Search for the cell housing the specified text and yield its (X, Y) center coordinate. 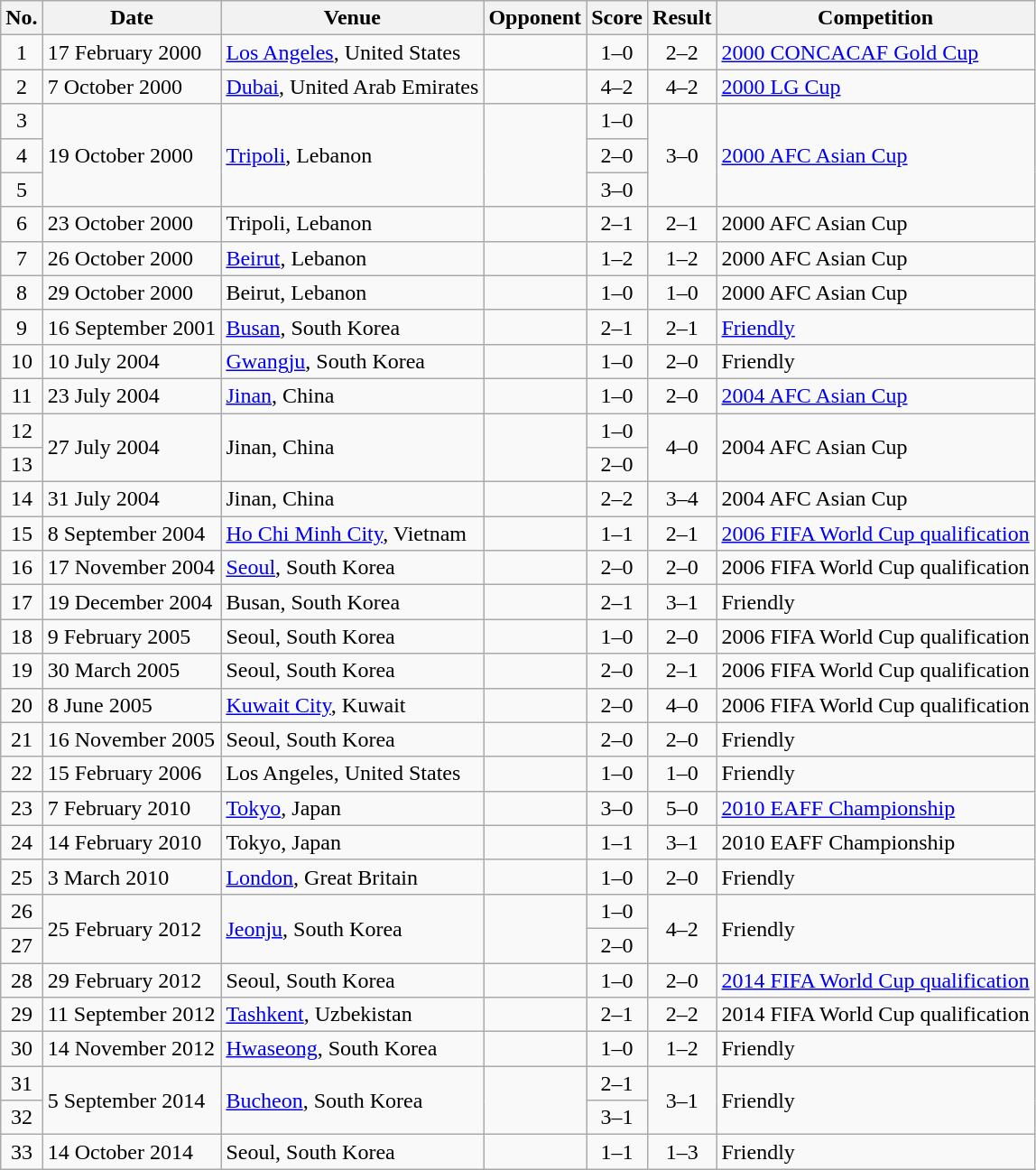
10 (22, 361)
14 October 2014 (132, 1152)
23 July 2004 (132, 395)
21 (22, 739)
11 (22, 395)
30 (22, 1049)
28 (22, 980)
Kuwait City, Kuwait (352, 705)
Gwangju, South Korea (352, 361)
No. (22, 18)
11 September 2012 (132, 1015)
5 September 2014 (132, 1100)
7 February 2010 (132, 808)
16 September 2001 (132, 327)
13 (22, 465)
8 September 2004 (132, 534)
20 (22, 705)
5–0 (682, 808)
8 (22, 292)
7 October 2000 (132, 87)
5 (22, 190)
15 February 2006 (132, 774)
Venue (352, 18)
Score (617, 18)
1–3 (682, 1152)
23 (22, 808)
17 (22, 602)
16 (22, 568)
Opponent (535, 18)
2000 CONCACAF Gold Cup (875, 52)
Jeonju, South Korea (352, 928)
27 July 2004 (132, 448)
14 February 2010 (132, 842)
33 (22, 1152)
3–4 (682, 499)
Tashkent, Uzbekistan (352, 1015)
15 (22, 534)
Bucheon, South Korea (352, 1100)
9 February 2005 (132, 636)
8 June 2005 (132, 705)
12 (22, 431)
2000 LG Cup (875, 87)
17 November 2004 (132, 568)
26 (22, 911)
6 (22, 224)
7 (22, 258)
27 (22, 945)
3 (22, 121)
Competition (875, 18)
2 (22, 87)
32 (22, 1118)
19 December 2004 (132, 602)
31 July 2004 (132, 499)
19 October 2000 (132, 155)
19 (22, 671)
14 (22, 499)
23 October 2000 (132, 224)
22 (22, 774)
25 February 2012 (132, 928)
10 July 2004 (132, 361)
17 February 2000 (132, 52)
29 February 2012 (132, 980)
Ho Chi Minh City, Vietnam (352, 534)
24 (22, 842)
4 (22, 155)
Dubai, United Arab Emirates (352, 87)
26 October 2000 (132, 258)
29 October 2000 (132, 292)
16 November 2005 (132, 739)
3 March 2010 (132, 877)
31 (22, 1083)
30 March 2005 (132, 671)
Result (682, 18)
London, Great Britain (352, 877)
1 (22, 52)
18 (22, 636)
14 November 2012 (132, 1049)
25 (22, 877)
29 (22, 1015)
Hwaseong, South Korea (352, 1049)
9 (22, 327)
Date (132, 18)
